Scan for the cell matching the given text and deliver its [X, Y] coordinate at center. 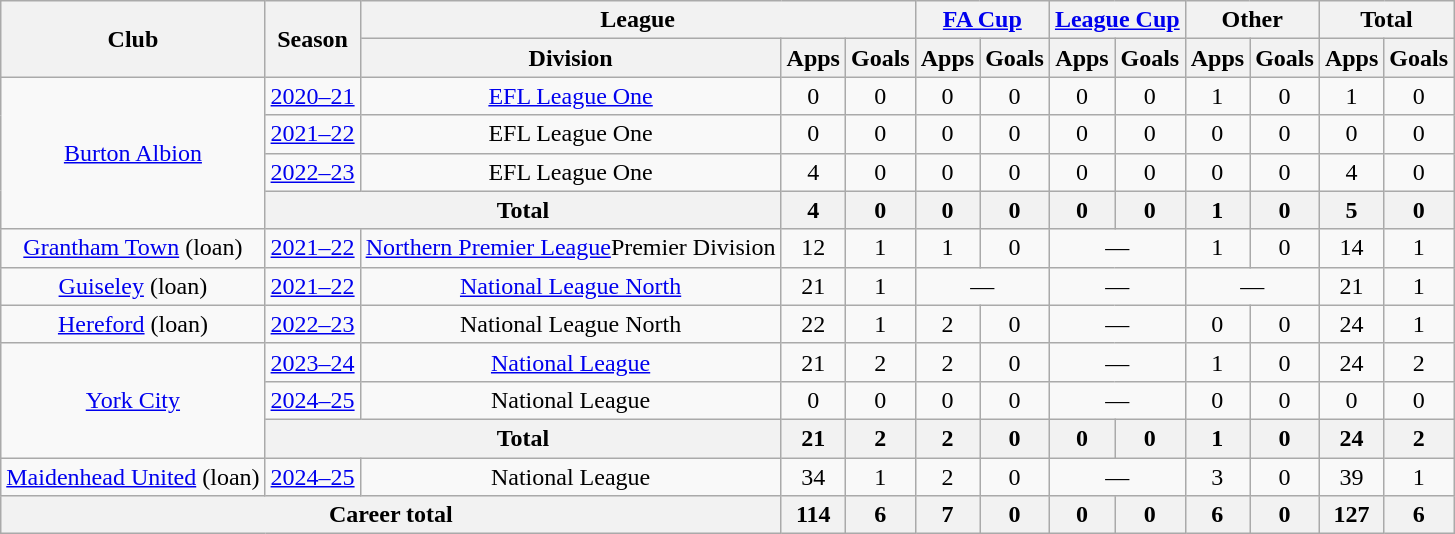
Maidenhead United (loan) [133, 477]
League Cup [1117, 20]
7 [947, 515]
Other [1252, 20]
5 [1351, 210]
22 [813, 324]
Season [312, 39]
Career total [391, 515]
12 [813, 248]
Division [570, 58]
Northern Premier LeaguePremier Division [570, 248]
34 [813, 477]
114 [813, 515]
127 [1351, 515]
Grantham Town (loan) [133, 248]
39 [1351, 477]
2020–21 [312, 96]
Guiseley (loan) [133, 286]
Burton Albion [133, 153]
2023–24 [312, 362]
14 [1351, 248]
League [638, 20]
FA Cup [982, 20]
York City [133, 400]
3 [1217, 477]
Club [133, 39]
Hereford (loan) [133, 324]
